Capture the cell that displays the provided text and extract its (x, y) central coordinate. 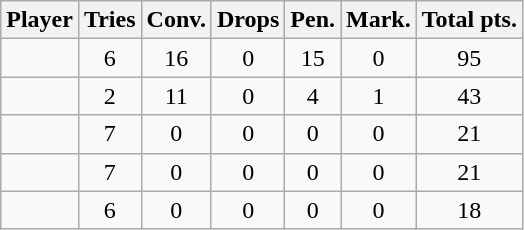
Pen. (313, 20)
Conv. (176, 20)
1 (379, 96)
4 (313, 96)
Mark. (379, 20)
18 (469, 210)
11 (176, 96)
15 (313, 58)
2 (110, 96)
Drops (248, 20)
Player (40, 20)
95 (469, 58)
16 (176, 58)
Tries (110, 20)
Total pts. (469, 20)
43 (469, 96)
